Determine the (X, Y) coordinate at the center of the cell enclosing the given text.  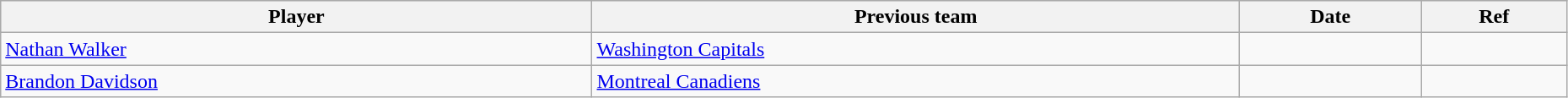
Player (297, 17)
Washington Capitals (916, 49)
Ref (1494, 17)
Previous team (916, 17)
Date (1330, 17)
Brandon Davidson (297, 81)
Montreal Canadiens (916, 81)
Nathan Walker (297, 49)
